Locate the cell with the specified text and output its [x, y] center coordinate. 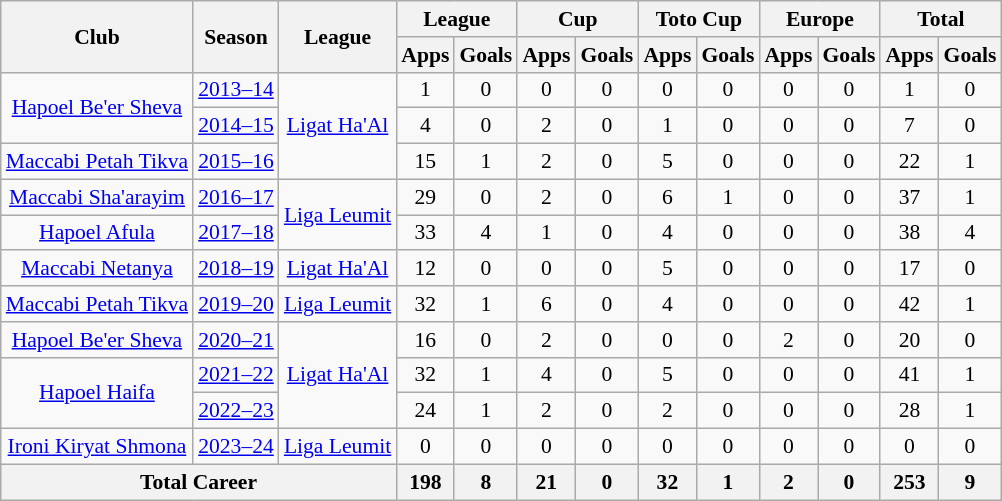
21 [546, 482]
20 [909, 340]
41 [909, 375]
Hapoel Haifa [97, 392]
22 [909, 162]
Total [940, 19]
Club [97, 36]
2022–23 [236, 411]
37 [909, 197]
15 [425, 162]
2023–24 [236, 447]
198 [425, 482]
2013–14 [236, 90]
2016–17 [236, 197]
2021–22 [236, 375]
2017–18 [236, 233]
29 [425, 197]
2019–20 [236, 304]
Season [236, 36]
Total Career [199, 482]
38 [909, 233]
Europe [820, 19]
42 [909, 304]
2015–16 [236, 162]
17 [909, 269]
Hapoel Afula [97, 233]
Maccabi Sha'arayim [97, 197]
2014–15 [236, 126]
253 [909, 482]
33 [425, 233]
8 [486, 482]
Ironi Kiryat Shmona [97, 447]
16 [425, 340]
Maccabi Netanya [97, 269]
9 [970, 482]
12 [425, 269]
2018–19 [236, 269]
2020–21 [236, 340]
24 [425, 411]
Toto Cup [698, 19]
Cup [578, 19]
28 [909, 411]
7 [909, 126]
